Locate the cell with the specified text and output its [x, y] center coordinate. 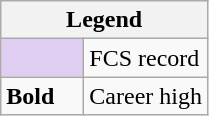
Career high [146, 96]
Legend [104, 20]
FCS record [146, 58]
Bold [42, 96]
